Return (X, Y) of the center of cell containing provided text 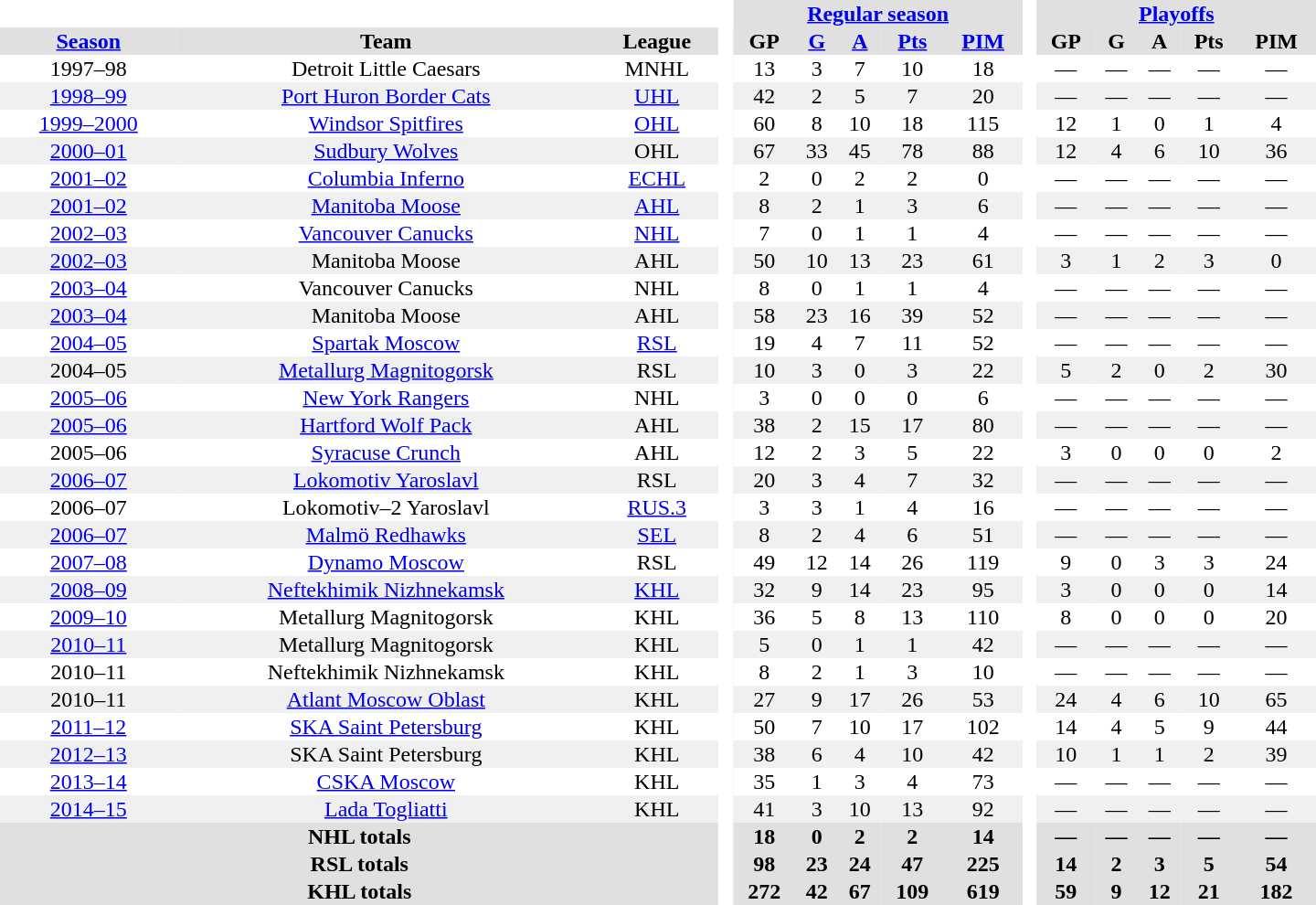
CSKA Moscow (386, 782)
272 (764, 891)
47 (912, 864)
Syracuse Crunch (386, 452)
182 (1276, 891)
49 (764, 562)
44 (1276, 727)
Lokomotiv–2 Yaroslavl (386, 507)
30 (1276, 370)
Columbia Inferno (386, 178)
60 (764, 123)
KHL totals (359, 891)
New York Rangers (386, 398)
2000–01 (89, 151)
Playoffs (1177, 14)
225 (983, 864)
88 (983, 151)
2014–15 (89, 809)
Sudbury Wolves (386, 151)
102 (983, 727)
115 (983, 123)
109 (912, 891)
Season (89, 41)
45 (859, 151)
78 (912, 151)
2009–10 (89, 617)
2011–12 (89, 727)
2013–14 (89, 782)
MNHL (656, 69)
73 (983, 782)
27 (764, 699)
15 (859, 425)
Detroit Little Caesars (386, 69)
21 (1208, 891)
RSL totals (359, 864)
51 (983, 535)
119 (983, 562)
Lokomotiv Yaroslavl (386, 480)
98 (764, 864)
Team (386, 41)
619 (983, 891)
Spartak Moscow (386, 343)
92 (983, 809)
95 (983, 590)
SEL (656, 535)
2008–09 (89, 590)
58 (764, 315)
Dynamo Moscow (386, 562)
65 (1276, 699)
53 (983, 699)
RUS.3 (656, 507)
NHL totals (359, 836)
2012–13 (89, 754)
41 (764, 809)
19 (764, 343)
54 (1276, 864)
61 (983, 261)
1998–99 (89, 96)
35 (764, 782)
Hartford Wolf Pack (386, 425)
1997–98 (89, 69)
Regular season (877, 14)
Malmö Redhawks (386, 535)
1999–2000 (89, 123)
33 (817, 151)
59 (1066, 891)
Port Huron Border Cats (386, 96)
UHL (656, 96)
11 (912, 343)
110 (983, 617)
League (656, 41)
Windsor Spitfires (386, 123)
ECHL (656, 178)
80 (983, 425)
Atlant Moscow Oblast (386, 699)
2007–08 (89, 562)
Lada Togliatti (386, 809)
